Detect which cell encompasses the target text, then output its [x, y] center coordinate. 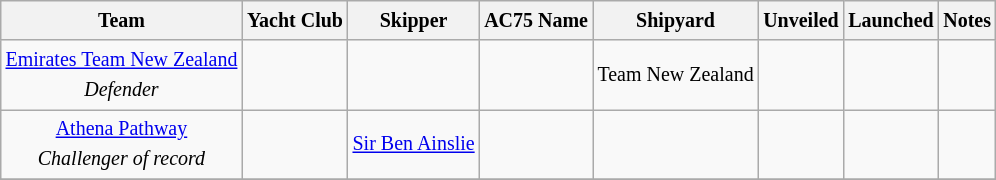
Launched [890, 20]
Sir Ben Ainslie [414, 144]
Athena PathwayChallenger of record [122, 144]
Team New Zealand [676, 76]
Skipper [414, 20]
Yacht Club [295, 20]
Unveiled [800, 20]
Team [122, 20]
AC75 Name [536, 20]
Emirates Team New ZealandDefender [122, 76]
Shipyard [676, 20]
Notes [966, 20]
